Return the (X, Y) coordinate for the center point of the cell that contains the specified text.  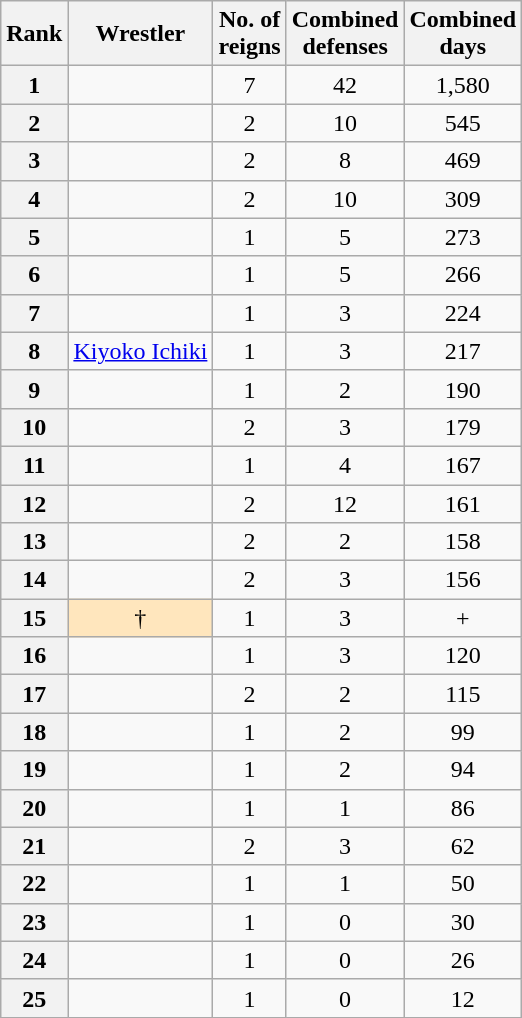
309 (463, 199)
22 (34, 884)
167 (463, 465)
224 (463, 313)
Combineddays (463, 34)
Rank (34, 34)
14 (34, 580)
9 (34, 389)
266 (463, 275)
Combineddefenses (345, 34)
+ (463, 618)
24 (34, 960)
42 (345, 85)
94 (463, 770)
179 (463, 427)
17 (34, 694)
50 (463, 884)
20 (34, 808)
21 (34, 846)
Kiyoko Ichiki (140, 351)
99 (463, 732)
62 (463, 846)
16 (34, 656)
86 (463, 808)
15 (34, 618)
19 (34, 770)
No. ofreigns (250, 34)
Wrestler (140, 34)
120 (463, 656)
13 (34, 542)
273 (463, 237)
6 (34, 275)
115 (463, 694)
158 (463, 542)
18 (34, 732)
190 (463, 389)
217 (463, 351)
25 (34, 998)
30 (463, 922)
161 (463, 503)
26 (463, 960)
469 (463, 161)
† (140, 618)
11 (34, 465)
1,580 (463, 85)
156 (463, 580)
545 (463, 123)
23 (34, 922)
